Locate the cell with the specified text and output its (x, y) center coordinate. 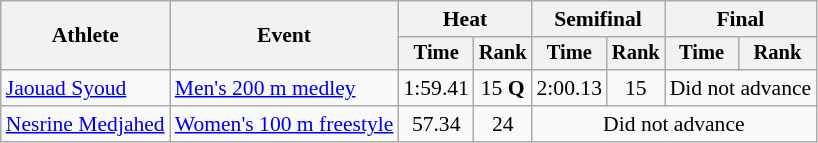
Women's 100 m freestyle (284, 124)
Jaouad Syoud (86, 88)
Heat (464, 19)
24 (503, 124)
1:59.41 (436, 88)
2:00.13 (570, 88)
Men's 200 m medley (284, 88)
Final (741, 19)
15 Q (503, 88)
Event (284, 36)
Nesrine Medjahed (86, 124)
57.34 (436, 124)
15 (636, 88)
Semifinal (598, 19)
Athlete (86, 36)
